Capture the cell that displays the provided text and extract its [X, Y] central coordinate. 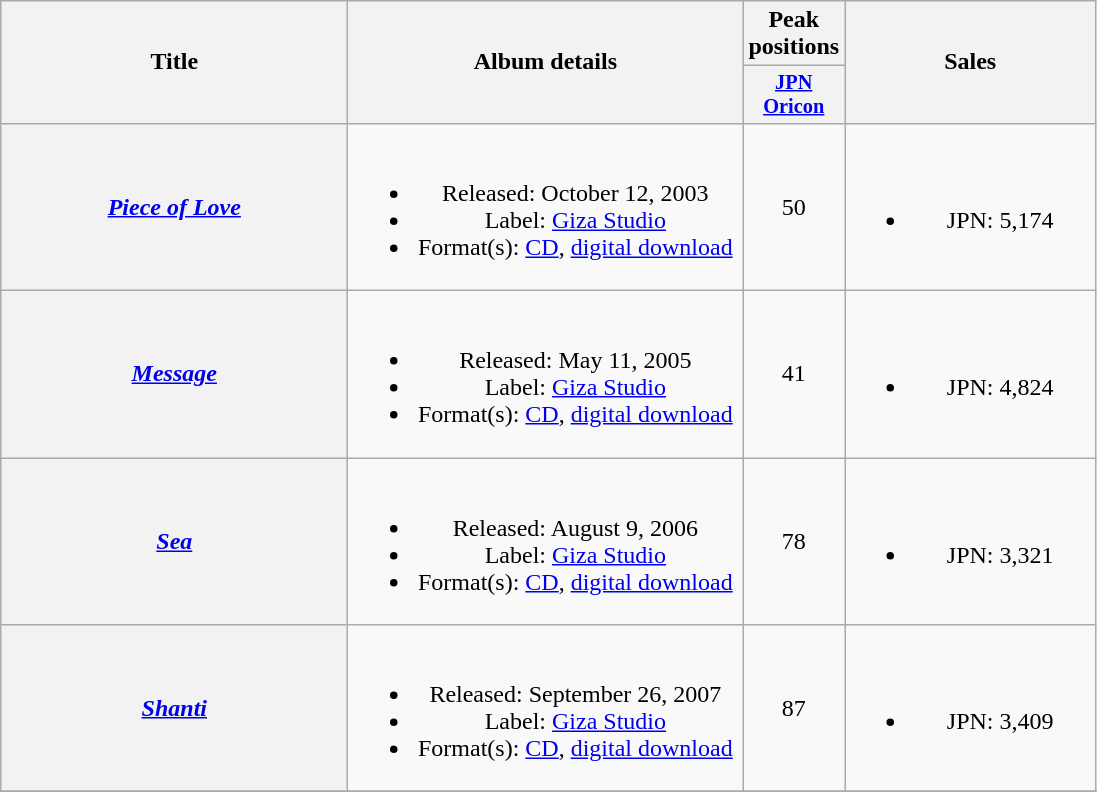
Shanti [174, 708]
87 [794, 708]
JPNOricon [794, 95]
JPN: 5,174 [970, 206]
Album details [546, 62]
JPN: 3,321 [970, 542]
Released: August 9, 2006Label: Giza StudioFormat(s): CD, digital download [546, 542]
Released: May 11, 2005Label: Giza StudioFormat(s): CD, digital download [546, 374]
Released: October 12, 2003Label: Giza StudioFormat(s): CD, digital download [546, 206]
Sea [174, 542]
Message [174, 374]
78 [794, 542]
Sales [970, 62]
50 [794, 206]
Piece of Love [174, 206]
JPN: 4,824 [970, 374]
Peak positions [794, 34]
JPN: 3,409 [970, 708]
Title [174, 62]
41 [794, 374]
Released: September 26, 2007Label: Giza StudioFormat(s): CD, digital download [546, 708]
